Return [x, y] of the center of cell containing provided text 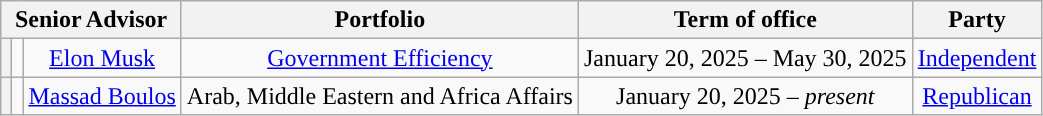
Government Efficiency [380, 58]
January 20, 2025 – May 30, 2025 [745, 58]
Arab, Middle Eastern and Africa Affairs [380, 96]
Massad Boulos [102, 96]
Party [977, 20]
Term of office [745, 20]
January 20, 2025 – present [745, 96]
Senior Advisor [92, 20]
Portfolio [380, 20]
Elon Musk [102, 58]
Independent [977, 58]
Republican [977, 96]
